Detect which cell encompasses the target text, then output its (x, y) center coordinate. 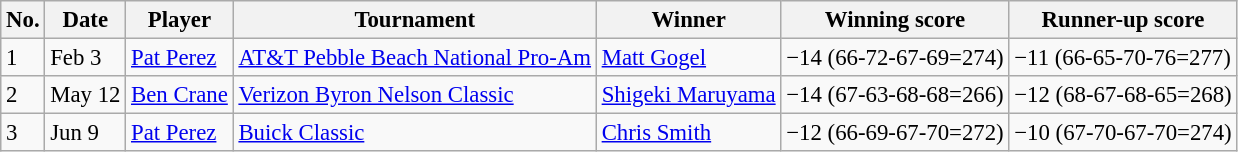
Runner-up score (1123, 20)
3 (23, 133)
Feb 3 (86, 58)
Winning score (895, 20)
No. (23, 20)
1 (23, 58)
Verizon Byron Nelson Classic (414, 95)
AT&T Pebble Beach National Pro-Am (414, 58)
May 12 (86, 95)
Chris Smith (688, 133)
Winner (688, 20)
−14 (67-63-68-68=266) (895, 95)
−12 (68-67-68-65=268) (1123, 95)
Player (180, 20)
Ben Crane (180, 95)
Jun 9 (86, 133)
Date (86, 20)
Buick Classic (414, 133)
2 (23, 95)
−10 (67-70-67-70=274) (1123, 133)
Tournament (414, 20)
Matt Gogel (688, 58)
−14 (66-72-67-69=274) (895, 58)
−12 (66-69-67-70=272) (895, 133)
−11 (66-65-70-76=277) (1123, 58)
Shigeki Maruyama (688, 95)
